Provide the (x, y) coordinate of the cell's center where the given text is located.  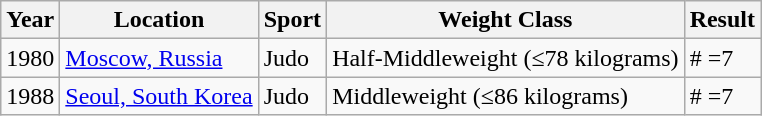
1980 (30, 58)
Sport (292, 20)
Seoul, South Korea (159, 96)
Moscow, Russia (159, 58)
1988 (30, 96)
Year (30, 20)
Weight Class (506, 20)
Middleweight (≤86 kilograms) (506, 96)
Result (722, 20)
Location (159, 20)
Half-Middleweight (≤78 kilograms) (506, 58)
